Pinpoint the cell where the given text exists, returning its [X, Y] midpoint coordinate. 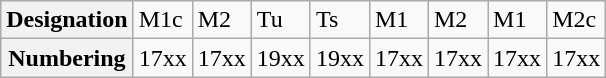
Numbering [67, 58]
Tu [280, 20]
M1c [162, 20]
M2c [576, 20]
Ts [340, 20]
Designation [67, 20]
